From the cell containing the given text, extract its center point as (x, y) coordinate. 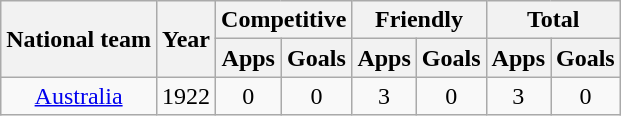
Australia (79, 96)
1922 (186, 96)
Total (553, 20)
Year (186, 39)
National team (79, 39)
Friendly (419, 20)
Competitive (284, 20)
